Provide the [X, Y] coordinate of the cell's center where the given text is located.  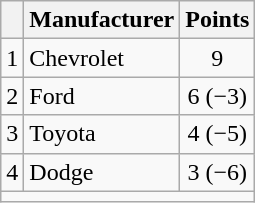
4 (−5) [218, 134]
9 [218, 58]
Points [218, 20]
Toyota [102, 134]
3 (−6) [218, 172]
Chevrolet [102, 58]
2 [12, 96]
Dodge [102, 172]
3 [12, 134]
4 [12, 172]
1 [12, 58]
6 (−3) [218, 96]
Ford [102, 96]
Manufacturer [102, 20]
